Pinpoint the cell where the given text exists, returning its (x, y) midpoint coordinate. 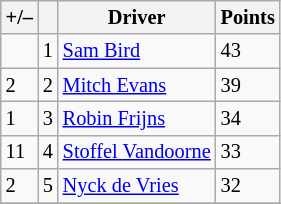
Robin Frijns (137, 118)
39 (248, 85)
Points (248, 17)
+/– (20, 17)
Driver (137, 17)
32 (248, 186)
Sam Bird (137, 51)
5 (48, 186)
Nyck de Vries (137, 186)
3 (48, 118)
Stoffel Vandoorne (137, 152)
Mitch Evans (137, 85)
11 (20, 152)
43 (248, 51)
34 (248, 118)
33 (248, 152)
4 (48, 152)
